Provide the (X, Y) coordinate of the cell's center where the given text is located.  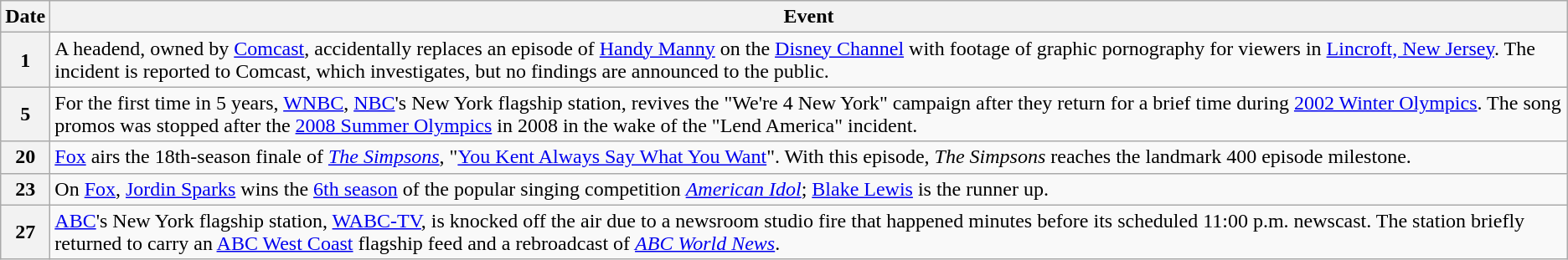
23 (25, 189)
1 (25, 60)
Event (809, 17)
20 (25, 157)
27 (25, 232)
5 (25, 114)
Date (25, 17)
On Fox, Jordin Sparks wins the 6th season of the popular singing competition American Idol; Blake Lewis is the runner up. (809, 189)
